Locate the cell with the specified text and output its (X, Y) center coordinate. 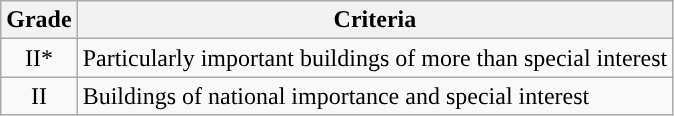
Grade (39, 20)
Particularly important buildings of more than special interest (375, 58)
II* (39, 58)
Criteria (375, 20)
II (39, 96)
Buildings of national importance and special interest (375, 96)
